Output the [x, y] coordinate of the center of the cell containing the given text.  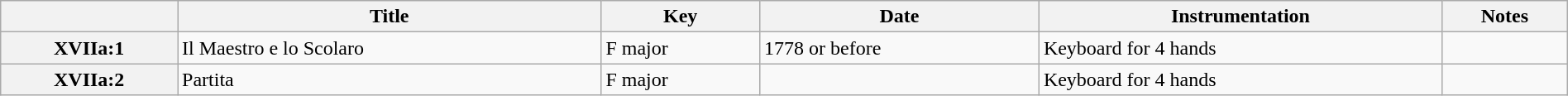
Il Maestro e lo Scolaro [390, 48]
XVIIa:1 [89, 48]
Title [390, 17]
Date [899, 17]
Instrumentation [1241, 17]
1778 or before [899, 48]
Notes [1505, 17]
XVIIa:2 [89, 79]
Key [681, 17]
Partita [390, 79]
